For the text-containing cell, return its midpoint in (x, y) coordinate format. 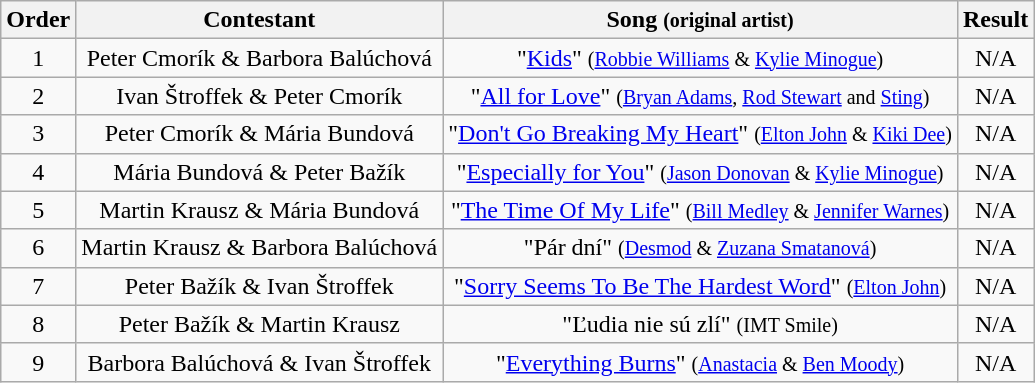
6 (38, 248)
7 (38, 286)
8 (38, 324)
2 (38, 96)
Peter Bažík & Martin Krausz (260, 324)
"The Time Of My Life" (Bill Medley & Jennifer Warnes) (700, 210)
9 (38, 362)
Peter Cmorík & Barbora Balúchová (260, 58)
Martin Krausz & Barbora Balúchová (260, 248)
"Kids" (Robbie Williams & Kylie Minogue) (700, 58)
Song (original artist) (700, 20)
Peter Cmorík & Mária Bundová (260, 134)
Mária Bundová & Peter Bažík (260, 172)
Result (995, 20)
Martin Krausz & Mária Bundová (260, 210)
Contestant (260, 20)
"Everything Burns" (Anastacia & Ben Moody) (700, 362)
"Don't Go Breaking My Heart" (Elton John & Kiki Dee) (700, 134)
1 (38, 58)
"Pár dní" (Desmod & Zuzana Smatanová) (700, 248)
5 (38, 210)
3 (38, 134)
"Especially for You" (Jason Donovan & Kylie Minogue) (700, 172)
Barbora Balúchová & Ivan Štroffek (260, 362)
4 (38, 172)
Order (38, 20)
Peter Bažík & Ivan Štroffek (260, 286)
"Ľudia nie sú zlí" (IMT Smile) (700, 324)
Ivan Štroffek & Peter Cmorík (260, 96)
"Sorry Seems To Be The Hardest Word" (Elton John) (700, 286)
"All for Love" (Bryan Adams, Rod Stewart and Sting) (700, 96)
